Return (X, Y) of the center of cell containing provided text 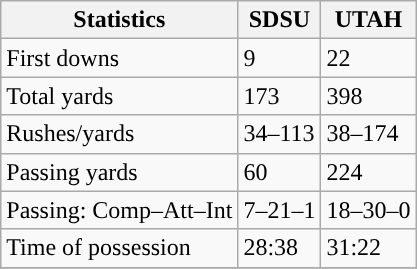
Passing: Comp–Att–Int (120, 210)
UTAH (368, 20)
Total yards (120, 96)
Time of possession (120, 248)
34–113 (280, 134)
60 (280, 172)
398 (368, 96)
22 (368, 58)
224 (368, 172)
18–30–0 (368, 210)
7–21–1 (280, 210)
31:22 (368, 248)
Passing yards (120, 172)
SDSU (280, 20)
28:38 (280, 248)
Statistics (120, 20)
173 (280, 96)
9 (280, 58)
First downs (120, 58)
Rushes/yards (120, 134)
38–174 (368, 134)
